Find where the given text appears and provide that cell's center as (X, Y) coordinate. 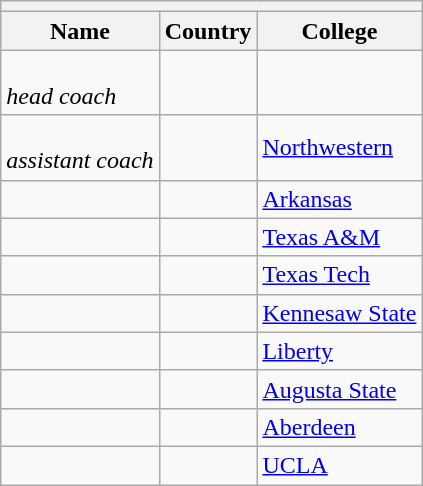
Aberdeen (340, 427)
Augusta State (340, 389)
Name (80, 31)
UCLA (340, 465)
head coach (80, 82)
Texas Tech (340, 275)
Arkansas (340, 199)
Country (208, 31)
Northwestern (340, 148)
College (340, 31)
Texas A&M (340, 237)
assistant coach (80, 148)
Kennesaw State (340, 313)
Liberty (340, 351)
